From the cell containing the given text, extract its center point as (X, Y) coordinate. 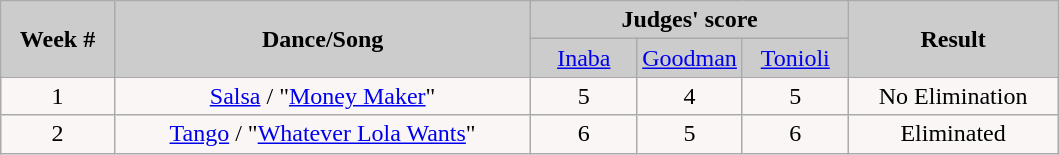
Goodman (690, 58)
Judges' score (690, 20)
Week # (58, 39)
4 (690, 96)
1 (58, 96)
Salsa / "Money Maker" (322, 96)
Dance/Song (322, 39)
Tonioli (795, 58)
Inaba (584, 58)
Eliminated (953, 134)
No Elimination (953, 96)
2 (58, 134)
Result (953, 39)
Tango / "Whatever Lola Wants" (322, 134)
